Return the [X, Y] coordinate for the center point of the cell that contains the specified text.  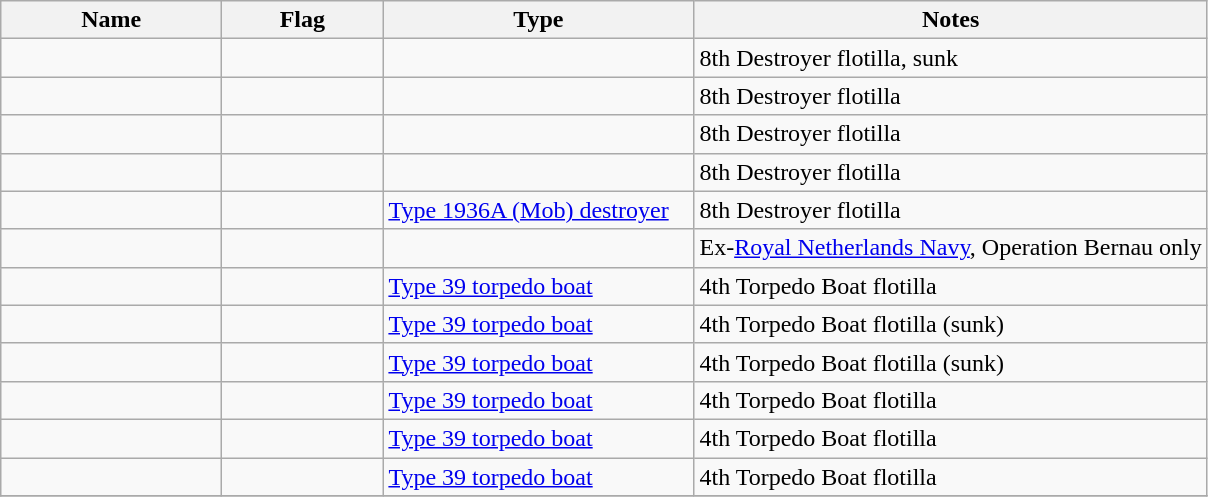
Type 1936A (Mob) destroyer [538, 210]
Flag [302, 20]
Type [538, 20]
Notes [950, 20]
8th Destroyer flotilla, sunk [950, 58]
Ex-Royal Netherlands Navy, Operation Bernau only [950, 248]
Name [112, 20]
